Extract the (X, Y) coordinate from the center of the cell holding the provided text.  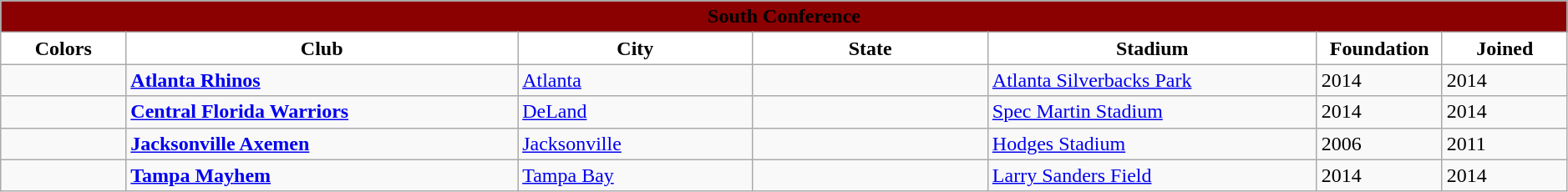
Stadium (1152, 48)
Jacksonville Axemen (322, 144)
Hodges Stadium (1152, 144)
Tampa Bay (635, 175)
Atlanta (635, 80)
Atlanta Silverbacks Park (1152, 80)
Colors (63, 48)
Joined (1505, 48)
South Conference (784, 17)
Central Florida Warriors (322, 112)
Foundation (1379, 48)
City (635, 48)
DeLand (635, 112)
2006 (1379, 144)
Tampa Mayhem (322, 175)
State (870, 48)
Larry Sanders Field (1152, 175)
Club (322, 48)
Atlanta Rhinos (322, 80)
2011 (1505, 144)
Jacksonville (635, 144)
Spec Martin Stadium (1152, 112)
